Return (x, y) of the center of cell containing provided text 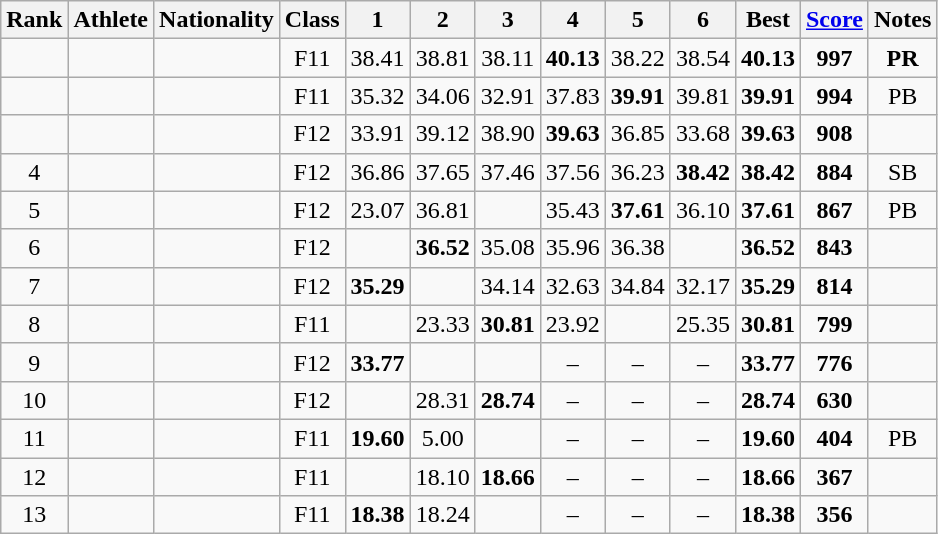
18.24 (442, 515)
18.10 (442, 477)
34.84 (638, 286)
32.63 (572, 286)
908 (834, 134)
843 (834, 248)
404 (834, 438)
23.33 (442, 324)
34.06 (442, 96)
997 (834, 58)
38.54 (702, 58)
39.81 (702, 96)
37.65 (442, 172)
36.38 (638, 248)
35.43 (572, 210)
36.23 (638, 172)
38.81 (442, 58)
37.56 (572, 172)
36.86 (378, 172)
25.35 (702, 324)
13 (34, 515)
39.12 (442, 134)
38.90 (508, 134)
12 (34, 477)
33.68 (702, 134)
37.46 (508, 172)
867 (834, 210)
38.11 (508, 58)
33.91 (378, 134)
Nationality (217, 20)
35.32 (378, 96)
884 (834, 172)
23.92 (572, 324)
36.10 (702, 210)
11 (34, 438)
630 (834, 400)
Athlete (111, 20)
356 (834, 515)
PR (902, 58)
Class (312, 20)
38.41 (378, 58)
36.81 (442, 210)
Notes (902, 20)
36.85 (638, 134)
35.96 (572, 248)
32.91 (508, 96)
994 (834, 96)
37.83 (572, 96)
28.31 (442, 400)
34.14 (508, 286)
5.00 (442, 438)
32.17 (702, 286)
SB (902, 172)
10 (34, 400)
8 (34, 324)
Score (834, 20)
23.07 (378, 210)
799 (834, 324)
7 (34, 286)
35.08 (508, 248)
9 (34, 362)
3 (508, 20)
367 (834, 477)
Rank (34, 20)
2 (442, 20)
38.22 (638, 58)
1 (378, 20)
814 (834, 286)
776 (834, 362)
Best (768, 20)
